From the cell containing the given text, extract its center point as [X, Y] coordinate. 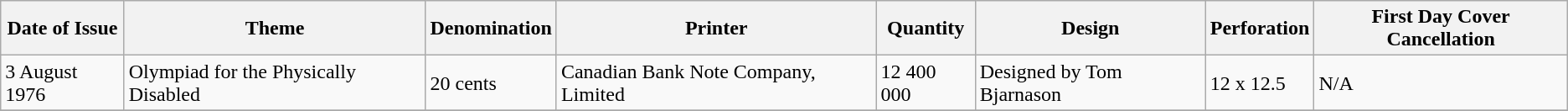
20 cents [491, 82]
First Day Cover Cancellation [1441, 29]
Quantity [926, 29]
Date of Issue [62, 29]
Design [1091, 29]
Perforation [1260, 29]
Canadian Bank Note Company, Limited [716, 82]
Designed by Tom Bjarnason [1091, 82]
Theme [275, 29]
Denomination [491, 29]
12 x 12.5 [1260, 82]
Olympiad for the Physically Disabled [275, 82]
12 400 000 [926, 82]
3 August 1976 [62, 82]
N/A [1441, 82]
Printer [716, 29]
